Detect which cell encompasses the target text, then output its [X, Y] center coordinate. 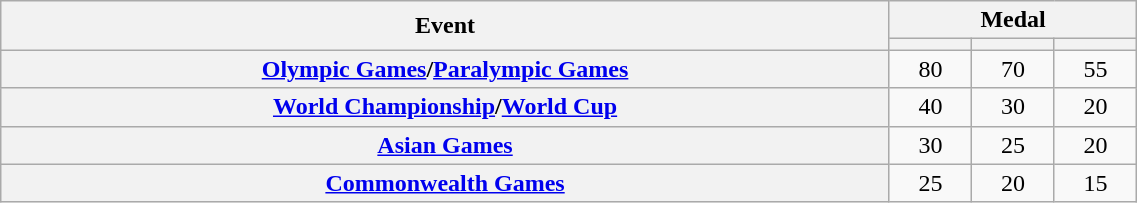
World Championship/World Cup [446, 107]
Olympic Games/Paralympic Games [446, 69]
70 [1013, 69]
55 [1096, 69]
40 [930, 107]
Medal [1012, 20]
Commonwealth Games [446, 183]
Event [446, 26]
80 [930, 69]
15 [1096, 183]
Asian Games [446, 145]
